Identify which cell holds the provided text, then report its [x, y] central coordinate. 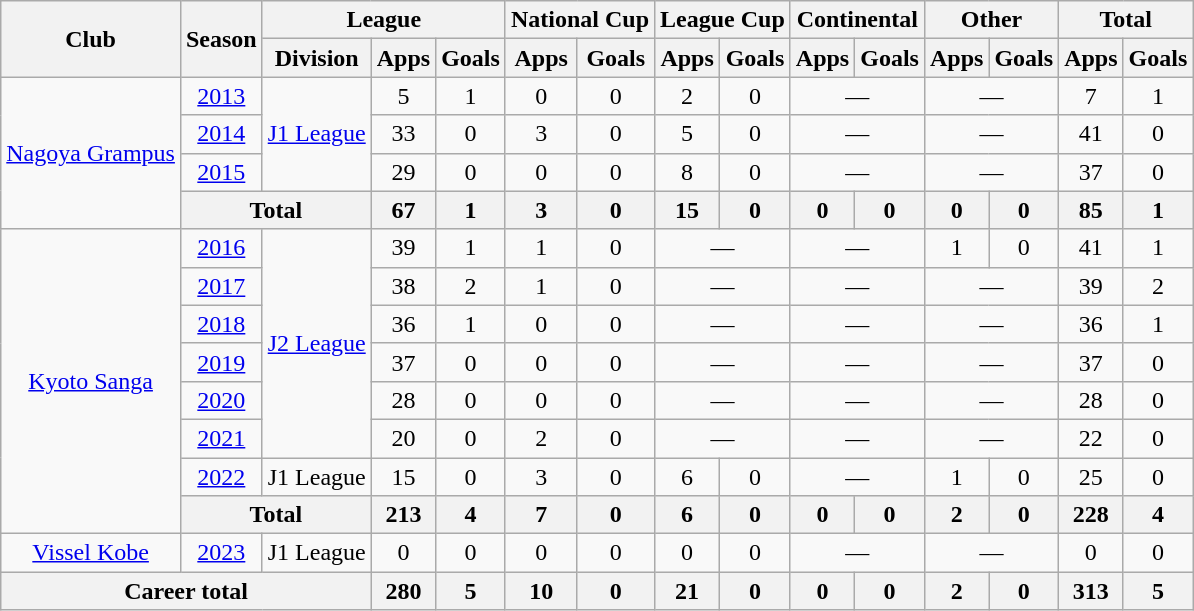
38 [403, 286]
2013 [221, 96]
8 [688, 172]
Kyoto Sanga [91, 381]
228 [1091, 515]
Career total [186, 591]
85 [1091, 210]
33 [403, 134]
Club [91, 39]
280 [403, 591]
2020 [221, 400]
J2 League [316, 343]
Division [316, 58]
National Cup [580, 20]
67 [403, 210]
2021 [221, 438]
2022 [221, 477]
213 [403, 515]
25 [1091, 477]
313 [1091, 591]
10 [541, 591]
Season [221, 39]
2016 [221, 248]
2019 [221, 362]
21 [688, 591]
Nagoya Grampus [91, 153]
League Cup [723, 20]
League [384, 20]
2023 [221, 553]
2018 [221, 324]
2015 [221, 172]
Vissel Kobe [91, 553]
20 [403, 438]
2017 [221, 286]
2014 [221, 134]
29 [403, 172]
Continental [857, 20]
22 [1091, 438]
Other [991, 20]
